From the cell containing the given text, extract its center point as [x, y] coordinate. 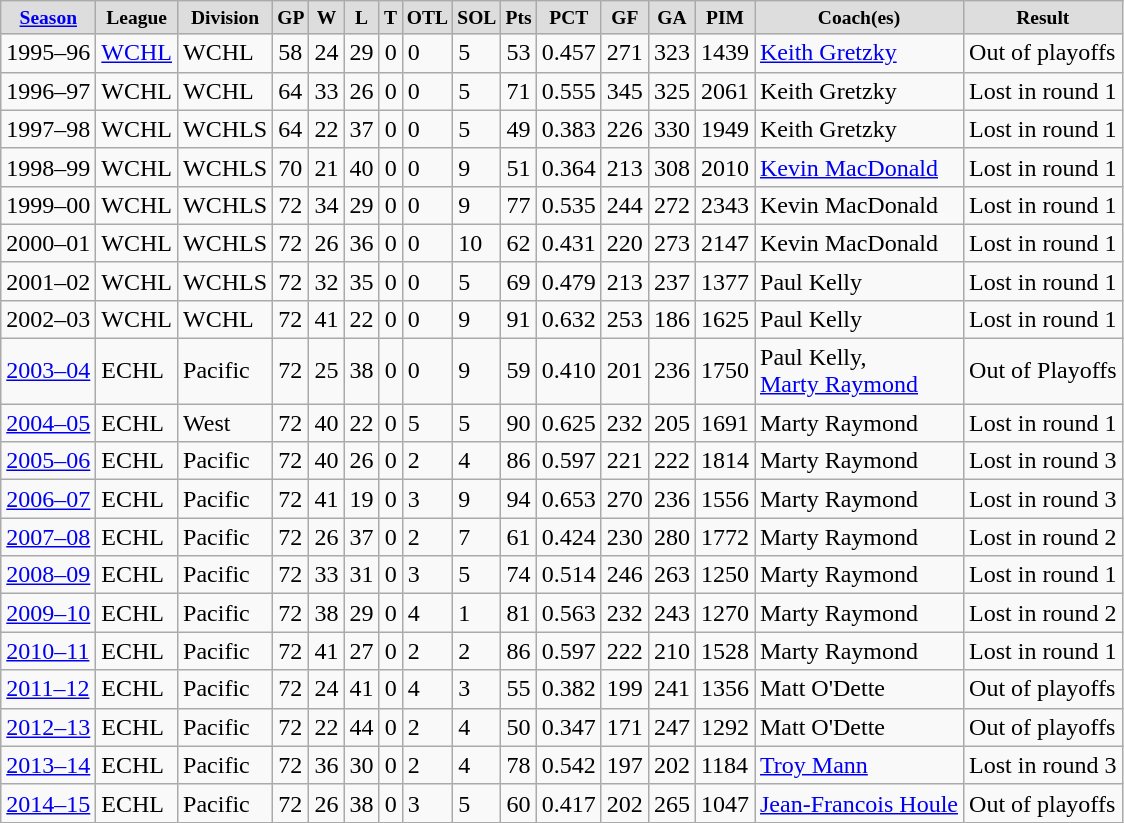
263 [672, 575]
1528 [724, 651]
0.514 [568, 575]
2011–12 [48, 689]
230 [624, 537]
58 [291, 53]
90 [518, 423]
Pts [518, 18]
1949 [724, 129]
1 [477, 613]
19 [362, 499]
0.424 [568, 537]
0.653 [568, 499]
25 [326, 372]
51 [518, 167]
253 [624, 319]
0.555 [568, 91]
49 [518, 129]
Jean-Francois Houle [858, 803]
Season [48, 18]
59 [518, 372]
0.431 [568, 243]
Coach(es) [858, 18]
1998–99 [48, 167]
2147 [724, 243]
GF [624, 18]
0.382 [568, 689]
44 [362, 727]
2010–11 [48, 651]
Result [1044, 18]
53 [518, 53]
0.632 [568, 319]
GP [291, 18]
PIM [724, 18]
OTL [427, 18]
1250 [724, 575]
91 [518, 319]
West [226, 423]
272 [672, 205]
0.347 [568, 727]
League [137, 18]
2061 [724, 91]
2004–05 [48, 423]
243 [672, 613]
273 [672, 243]
0.383 [568, 129]
Division [226, 18]
SOL [477, 18]
2343 [724, 205]
241 [672, 689]
T [390, 18]
2012–13 [48, 727]
1439 [724, 53]
35 [362, 281]
77 [518, 205]
0.364 [568, 167]
1814 [724, 461]
201 [624, 372]
1995–96 [48, 53]
2001–02 [48, 281]
247 [672, 727]
Out of Playoffs [1044, 372]
1270 [724, 613]
0.535 [568, 205]
345 [624, 91]
2005–06 [48, 461]
GA [672, 18]
2002–03 [48, 319]
1292 [724, 727]
221 [624, 461]
270 [624, 499]
71 [518, 91]
60 [518, 803]
2010 [724, 167]
171 [624, 727]
L [362, 18]
1996–97 [48, 91]
1691 [724, 423]
271 [624, 53]
1184 [724, 765]
30 [362, 765]
199 [624, 689]
Troy Mann [858, 765]
10 [477, 243]
74 [518, 575]
PCT [568, 18]
308 [672, 167]
7 [477, 537]
2007–08 [48, 537]
61 [518, 537]
205 [672, 423]
78 [518, 765]
210 [672, 651]
0.563 [568, 613]
323 [672, 53]
1772 [724, 537]
1047 [724, 803]
1997–98 [48, 129]
0.625 [568, 423]
62 [518, 243]
32 [326, 281]
1999–00 [48, 205]
0.457 [568, 53]
1377 [724, 281]
50 [518, 727]
2003–04 [48, 372]
1625 [724, 319]
0.410 [568, 372]
2014–15 [48, 803]
81 [518, 613]
265 [672, 803]
1556 [724, 499]
21 [326, 167]
55 [518, 689]
31 [362, 575]
330 [672, 129]
2013–14 [48, 765]
246 [624, 575]
226 [624, 129]
70 [291, 167]
186 [672, 319]
2006–07 [48, 499]
69 [518, 281]
1356 [724, 689]
0.479 [568, 281]
2008–09 [48, 575]
197 [624, 765]
W [326, 18]
237 [672, 281]
0.542 [568, 765]
1750 [724, 372]
325 [672, 91]
34 [326, 205]
220 [624, 243]
2009–10 [48, 613]
27 [362, 651]
244 [624, 205]
Paul Kelly,Marty Raymond [858, 372]
2000–01 [48, 243]
0.417 [568, 803]
94 [518, 499]
280 [672, 537]
